Provide the [X, Y] coordinate of the cell's center where the given text is located.  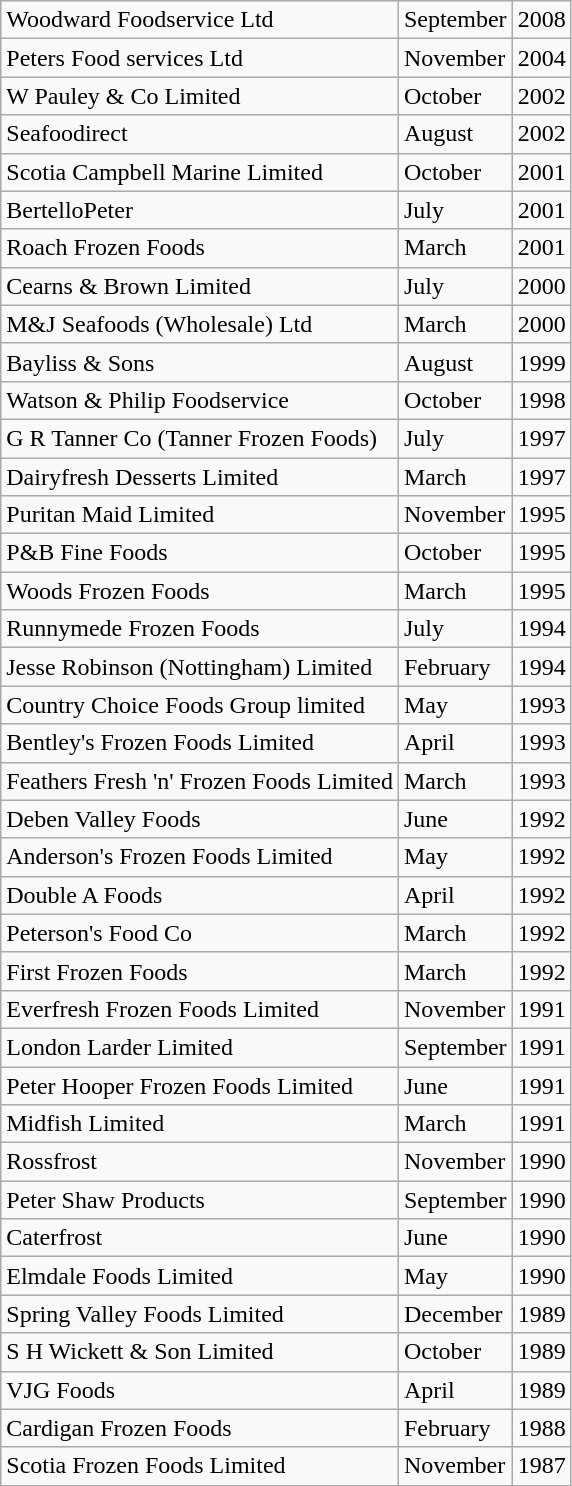
P&B Fine Foods [200, 553]
Woodward Foodservice Ltd [200, 20]
G R Tanner Co (Tanner Frozen Foods) [200, 438]
M&J Seafoods (Wholesale) Ltd [200, 324]
Scotia Frozen Foods Limited [200, 1466]
1988 [542, 1428]
1998 [542, 400]
Dairyfresh Desserts Limited [200, 477]
Peter Shaw Products [200, 1200]
Scotia Campbell Marine Limited [200, 172]
December [455, 1314]
Deben Valley Foods [200, 819]
Peter Hooper Frozen Foods Limited [200, 1085]
Jesse Robinson (Nottingham) Limited [200, 667]
Cearns & Brown Limited [200, 286]
Country Choice Foods Group limited [200, 705]
BertelloPeter [200, 210]
Bayliss & Sons [200, 362]
Puritan Maid Limited [200, 515]
Woods Frozen Foods [200, 591]
Anderson's Frozen Foods Limited [200, 857]
W Pauley & Co Limited [200, 96]
Spring Valley Foods Limited [200, 1314]
1999 [542, 362]
Caterfrost [200, 1238]
Feathers Fresh 'n' Frozen Foods Limited [200, 781]
Double A Foods [200, 895]
London Larder Limited [200, 1047]
Watson & Philip Foodservice [200, 400]
2004 [542, 58]
1987 [542, 1466]
Cardigan Frozen Foods [200, 1428]
First Frozen Foods [200, 971]
Peters Food services Ltd [200, 58]
Runnymede Frozen Foods [200, 629]
Bentley's Frozen Foods Limited [200, 743]
Seafoodirect [200, 134]
Everfresh Frozen Foods Limited [200, 1009]
Peterson's Food Co [200, 933]
S H Wickett & Son Limited [200, 1352]
Midfish Limited [200, 1124]
VJG Foods [200, 1390]
Rossfrost [200, 1162]
Elmdale Foods Limited [200, 1276]
2008 [542, 20]
Roach Frozen Foods [200, 248]
